Return the [x, y] coordinate for the center point of the cell that contains the specified text.  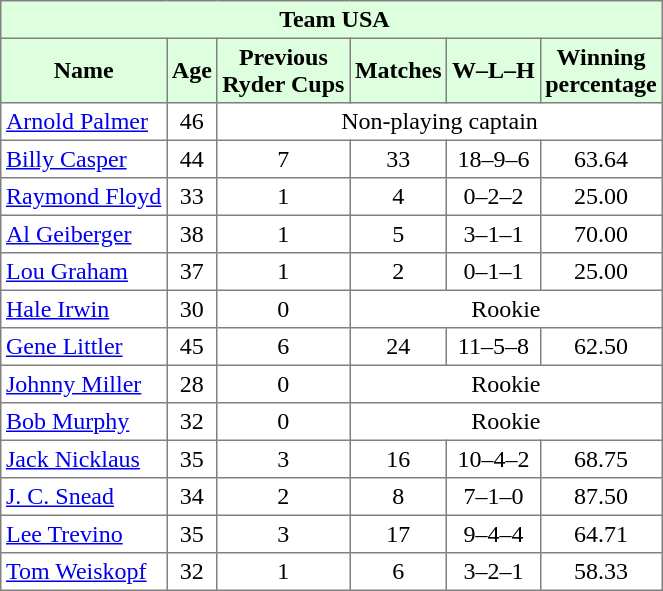
24 [398, 347]
0–1–1 [494, 272]
10–4–2 [494, 459]
63.64 [601, 159]
62.50 [601, 347]
16 [398, 459]
Al Geiberger [84, 234]
46 [192, 122]
Age [192, 70]
Name [84, 70]
3–1–1 [494, 234]
Matches [398, 70]
64.71 [601, 534]
Johnny Miller [84, 384]
3–2–1 [494, 572]
Lou Graham [84, 272]
Gene Littler [84, 347]
7–1–0 [494, 497]
17 [398, 534]
11–5–8 [494, 347]
Lee Trevino [84, 534]
Non-playing captain [440, 122]
4 [398, 197]
Billy Casper [84, 159]
37 [192, 272]
Raymond Floyd [84, 197]
58.33 [601, 572]
0–2–2 [494, 197]
J. C. Snead [84, 497]
28 [192, 384]
5 [398, 234]
Bob Murphy [84, 422]
Jack Nicklaus [84, 459]
45 [192, 347]
68.75 [601, 459]
Team USA [332, 20]
18–9–6 [494, 159]
70.00 [601, 234]
Winningpercentage [601, 70]
Hale Irwin [84, 309]
8 [398, 497]
PreviousRyder Cups [284, 70]
Tom Weiskopf [84, 572]
38 [192, 234]
30 [192, 309]
34 [192, 497]
87.50 [601, 497]
9–4–4 [494, 534]
Arnold Palmer [84, 122]
7 [284, 159]
W–L–H [494, 70]
44 [192, 159]
